Locate the cell with the specified text and output its (X, Y) center coordinate. 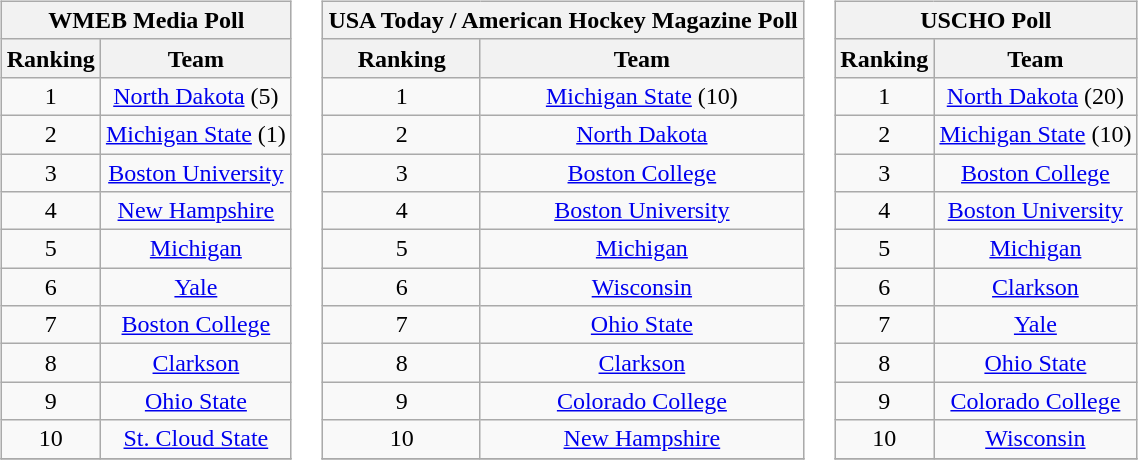
Michigan State (1) (196, 134)
North Dakota (5) (196, 96)
WMEB Media Poll (146, 20)
St. Cloud State (196, 439)
North Dakota (20) (1036, 96)
USA Today / American Hockey Magazine Poll (563, 20)
USCHO Poll (986, 20)
North Dakota (642, 134)
